Locate the cell with the specified text and output its [X, Y] center coordinate. 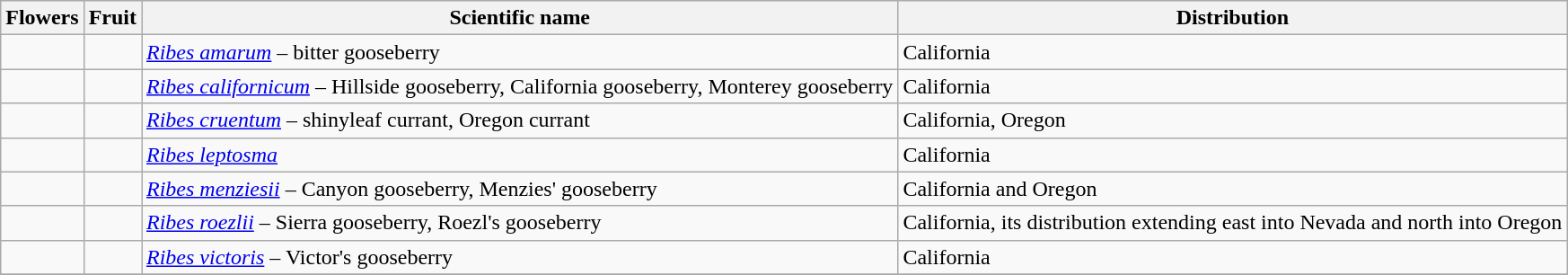
Ribes californicum – Hillside gooseberry, California gooseberry, Monterey gooseberry [520, 86]
Ribes victoris – Victor's gooseberry [520, 257]
Ribes cruentum – shinyleaf currant, Oregon currant [520, 120]
California, Oregon [1232, 120]
Ribes menziesii – Canyon gooseberry, Menzies' gooseberry [520, 189]
Ribes roezlii – Sierra gooseberry, Roezl's gooseberry [520, 223]
Scientific name [520, 18]
California and Oregon [1232, 189]
Flowers [42, 18]
California, its distribution extending east into Nevada and north into Oregon [1232, 223]
Fruit [112, 18]
Ribes leptosma [520, 155]
Distribution [1232, 18]
Ribes amarum – bitter gooseberry [520, 52]
